Search for the cell housing the specified text and yield its [x, y] center coordinate. 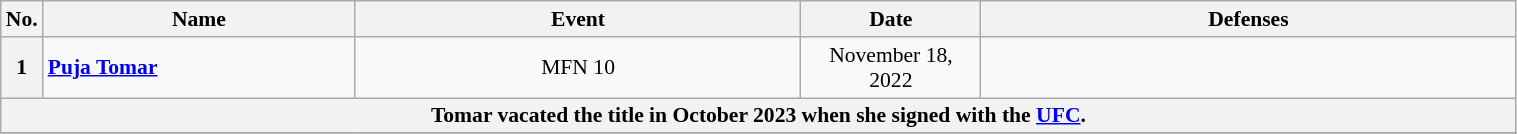
MFN 10 [578, 68]
No. [22, 19]
November 18, 2022 [891, 68]
Puja Tomar [200, 68]
Event [578, 19]
Tomar vacated the title in October 2023 when she signed with the UFC. [758, 116]
Name [200, 19]
Defenses [1248, 19]
Date [891, 19]
1 [22, 68]
